Capture the cell that displays the provided text and extract its (X, Y) central coordinate. 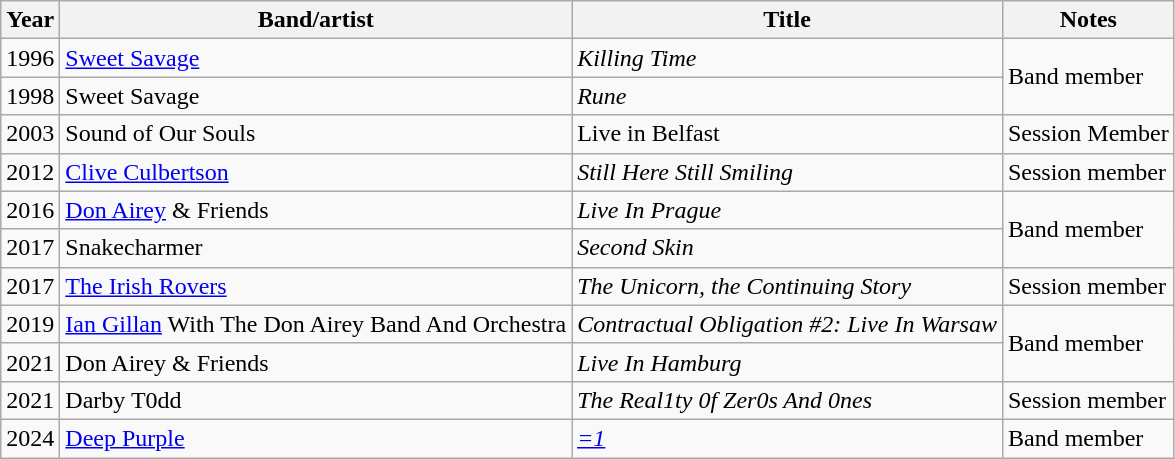
Sound of Our Souls (316, 134)
Live In Hamburg (788, 362)
1998 (30, 96)
1996 (30, 58)
Year (30, 20)
Live In Prague (788, 210)
The Unicorn, the Continuing Story (788, 286)
Ian Gillan With The Don Airey Band And Orchestra (316, 324)
Clive Culbertson (316, 172)
Second Skin (788, 248)
=1 (788, 438)
Contractual Obligation #2: Live In Warsaw (788, 324)
The Irish Rovers (316, 286)
Deep Purple (316, 438)
Still Here Still Smiling (788, 172)
Darby T0dd (316, 400)
Title (788, 20)
Notes (1088, 20)
Band/artist (316, 20)
Killing Time (788, 58)
The Real1ty 0f Zer0s And 0nes (788, 400)
Session Member (1088, 134)
2016 (30, 210)
Rune (788, 96)
2003 (30, 134)
2024 (30, 438)
2019 (30, 324)
Snakecharmer (316, 248)
2012 (30, 172)
Live in Belfast (788, 134)
